Determine the [x, y] coordinate at the center of the cell enclosing the given text.  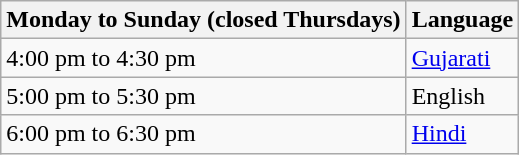
Language [462, 20]
Hindi [462, 134]
6:00 pm to 6:30 pm [204, 134]
English [462, 96]
4:00 pm to 4:30 pm [204, 58]
Monday to Sunday (closed Thursdays) [204, 20]
5:00 pm to 5:30 pm [204, 96]
Gujarati [462, 58]
